Locate the cell with the specified text and output its (x, y) center coordinate. 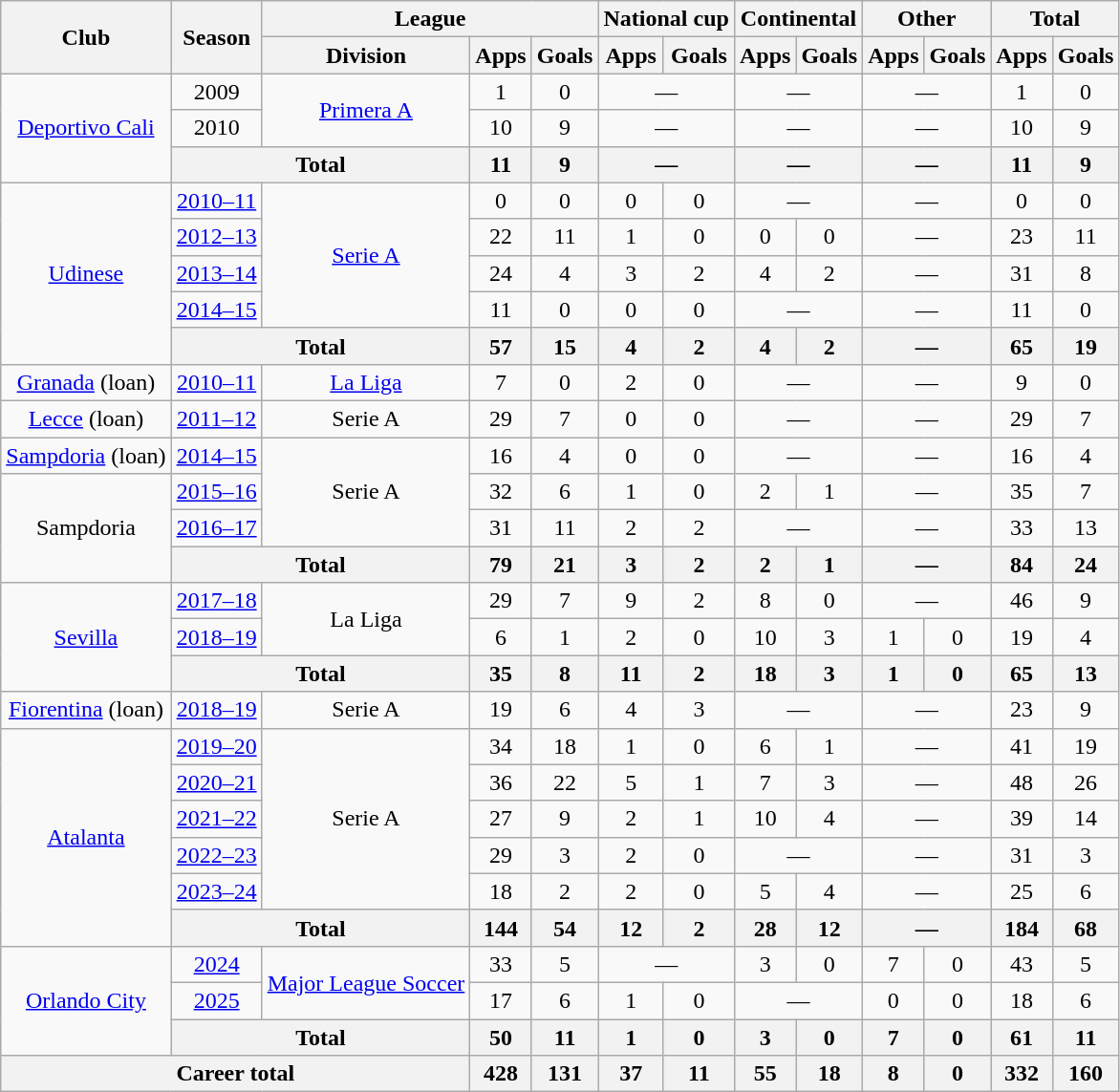
Sevilla (86, 637)
27 (501, 819)
131 (565, 1074)
32 (501, 492)
2011–12 (216, 418)
2025 (216, 1000)
Granada (loan) (86, 382)
37 (631, 1074)
428 (501, 1074)
34 (501, 746)
48 (1022, 782)
17 (501, 1000)
14 (1086, 819)
Udinese (86, 273)
61 (1022, 1037)
28 (765, 928)
Other (927, 19)
79 (501, 565)
Deportivo Cali (86, 128)
2009 (216, 92)
2017–18 (216, 601)
Lecce (loan) (86, 418)
2021–22 (216, 819)
Fiorentina (loan) (86, 710)
2022–23 (216, 855)
Primera A (366, 110)
Sampdoria (86, 528)
League (430, 19)
39 (1022, 819)
184 (1022, 928)
2024 (216, 964)
57 (501, 346)
68 (1086, 928)
2020–21 (216, 782)
2010 (216, 128)
2013–14 (216, 273)
144 (501, 928)
Sampdoria (loan) (86, 456)
36 (501, 782)
Orlando City (86, 1000)
Continental (798, 19)
National cup (666, 19)
Career total (235, 1074)
2023–24 (216, 891)
Atalanta (86, 837)
160 (1086, 1074)
2012–13 (216, 237)
54 (565, 928)
Division (366, 55)
50 (501, 1037)
55 (765, 1074)
43 (1022, 964)
41 (1022, 746)
2015–16 (216, 492)
46 (1022, 601)
Club (86, 37)
Season (216, 37)
15 (565, 346)
25 (1022, 891)
21 (565, 565)
Major League Soccer (366, 982)
84 (1022, 565)
2019–20 (216, 746)
26 (1086, 782)
332 (1022, 1074)
2016–17 (216, 528)
